Return the [x, y] coordinate for the center point of the cell that contains the specified text.  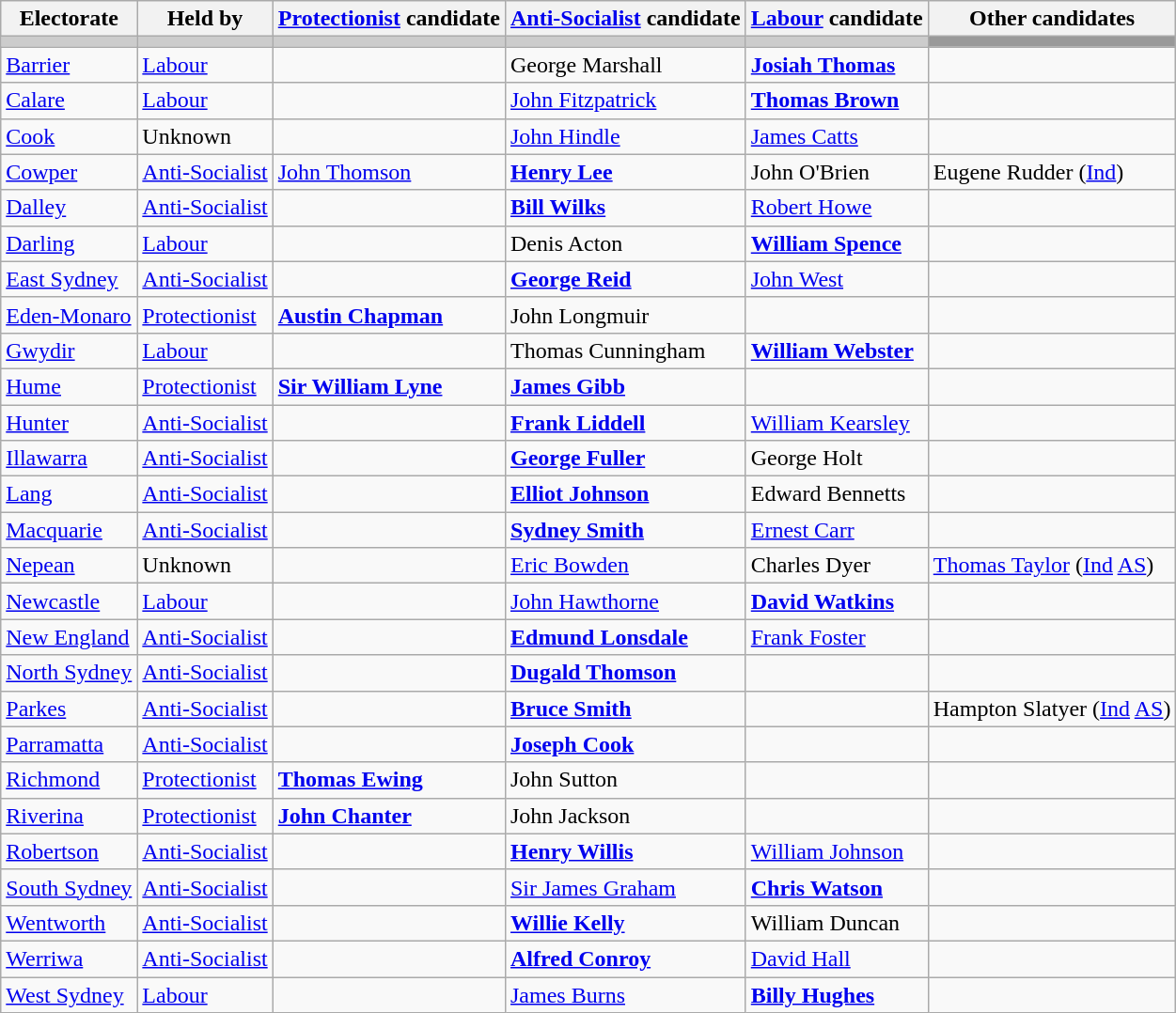
Cook [70, 136]
William Kearsley [837, 422]
Illawarra [70, 459]
Henry Lee [625, 172]
Calare [70, 101]
John Longmuir [625, 315]
Hunter [70, 422]
Denis Acton [625, 243]
Robert Howe [837, 208]
George Marshall [625, 65]
Charles Dyer [837, 566]
West Sydney [70, 995]
James Gibb [625, 386]
Newcastle [70, 601]
John Thomson [389, 172]
William Johnson [837, 851]
Thomas Ewing [389, 780]
Wentworth [70, 923]
Parramatta [70, 744]
Sir William Lyne [389, 386]
William Webster [837, 351]
East Sydney [70, 279]
Bruce Smith [625, 709]
Joseph Cook [625, 744]
Willie Kelly [625, 923]
Hampton Slatyer (Ind AS) [1052, 709]
David Watkins [837, 601]
John Chanter [389, 816]
Thomas Brown [837, 101]
Macquarie [70, 530]
Werriwa [70, 958]
Josiah Thomas [837, 65]
South Sydney [70, 887]
Eden-Monaro [70, 315]
John Hindle [625, 136]
Anti-Socialist candidate [625, 19]
Barrier [70, 65]
John West [837, 279]
George Reid [625, 279]
Ernest Carr [837, 530]
William Duncan [837, 923]
Eugene Rudder (Ind) [1052, 172]
Other candidates [1052, 19]
North Sydney [70, 673]
Edmund Lonsdale [625, 637]
Nepean [70, 566]
Frank Liddell [625, 422]
Billy Hughes [837, 995]
George Fuller [625, 459]
Parkes [70, 709]
John Jackson [625, 816]
Austin Chapman [389, 315]
Gwydir [70, 351]
Sir James Graham [625, 887]
Riverina [70, 816]
Frank Foster [837, 637]
Richmond [70, 780]
Sydney Smith [625, 530]
James Burns [625, 995]
Elliot Johnson [625, 494]
Thomas Taylor (Ind AS) [1052, 566]
John Sutton [625, 780]
George Holt [837, 459]
Cowper [70, 172]
Electorate [70, 19]
Darling [70, 243]
Lang [70, 494]
William Spence [837, 243]
Hume [70, 386]
Eric Bowden [625, 566]
James Catts [837, 136]
Labour candidate [837, 19]
Henry Willis [625, 851]
Robertson [70, 851]
Held by [205, 19]
New England [70, 637]
Alfred Conroy [625, 958]
Edward Bennetts [837, 494]
John Hawthorne [625, 601]
Protectionist candidate [389, 19]
David Hall [837, 958]
Dugald Thomson [625, 673]
John O'Brien [837, 172]
John Fitzpatrick [625, 101]
Dalley [70, 208]
Bill Wilks [625, 208]
Thomas Cunningham [625, 351]
Chris Watson [837, 887]
